Locate the cell with the specified text and output its [X, Y] center coordinate. 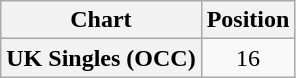
UK Singles (OCC) [101, 58]
Chart [101, 20]
Position [248, 20]
16 [248, 58]
